Output the [X, Y] coordinate of the center of the cell containing the given text.  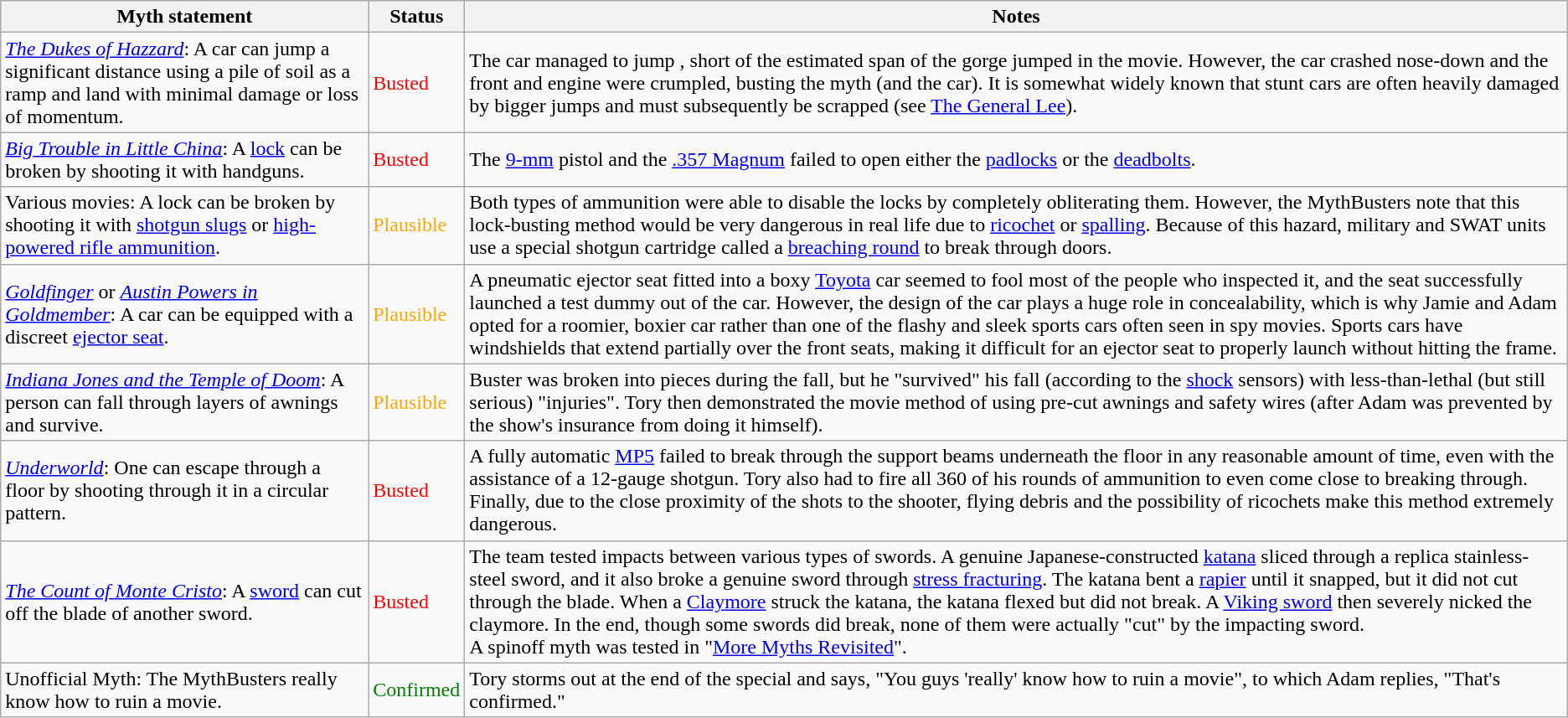
Notes [1016, 17]
Indiana Jones and the Temple of Doom: A person can fall through layers of awnings and survive. [184, 402]
The Count of Monte Cristo: A sword can cut off the blade of another sword. [184, 602]
Tory storms out at the end of the special and says, "You guys 'really' know how to ruin a movie", to which Adam replies, "That's confirmed." [1016, 690]
Myth statement [184, 17]
Big Trouble in Little China: A lock can be broken by shooting it with handguns. [184, 159]
Various movies: A lock can be broken by shooting it with shotgun slugs or high-powered rifle ammunition. [184, 225]
Status [417, 17]
The 9-mm pistol and the .357 Magnum failed to open either the padlocks or the deadbolts. [1016, 159]
Underworld: One can escape through a floor by shooting through it in a circular pattern. [184, 491]
Unofficial Myth: The MythBusters really know how to ruin a movie. [184, 690]
The Dukes of Hazzard: A car can jump a significant distance using a pile of soil as a ramp and land with minimal damage or loss of momentum. [184, 82]
Goldfinger or Austin Powers in Goldmember: A car can be equipped with a discreet ejector seat. [184, 313]
Confirmed [417, 690]
